Determine the (x, y) coordinate at the center of the cell enclosing the given text.  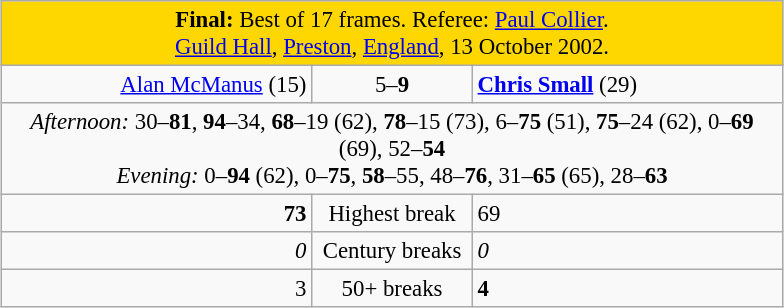
73 (156, 214)
5–9 (392, 85)
Century breaks (392, 251)
Alan McManus (15) (156, 85)
50+ breaks (392, 289)
Afternoon: 30–81, 94–34, 68–19 (62), 78–15 (73), 6–75 (51), 75–24 (62), 0–69 (69), 52–54Evening: 0–94 (62), 0–75, 58–55, 48–76, 31–65 (65), 28–63 (392, 149)
4 (628, 289)
Highest break (392, 214)
Chris Small (29) (628, 85)
3 (156, 289)
69 (628, 214)
Final: Best of 17 frames. Referee: Paul Collier.Guild Hall, Preston, England, 13 October 2002. (392, 34)
